Scan for the cell matching the given text and deliver its [X, Y] coordinate at center. 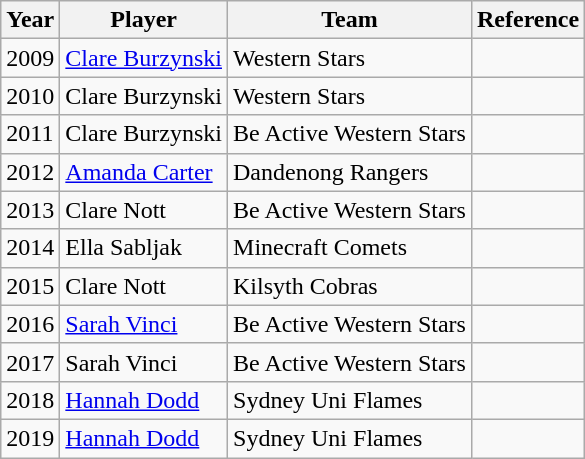
2010 [30, 96]
Minecraft Comets [350, 248]
Reference [528, 20]
2017 [30, 362]
Ella Sabljak [144, 248]
2013 [30, 210]
2011 [30, 134]
2009 [30, 58]
Amanda Carter [144, 172]
Dandenong Rangers [350, 172]
Player [144, 20]
Kilsyth Cobras [350, 286]
2012 [30, 172]
2019 [30, 438]
Team [350, 20]
2018 [30, 400]
Year [30, 20]
2015 [30, 286]
2014 [30, 248]
2016 [30, 324]
